Detect which cell encompasses the target text, then output its (X, Y) center coordinate. 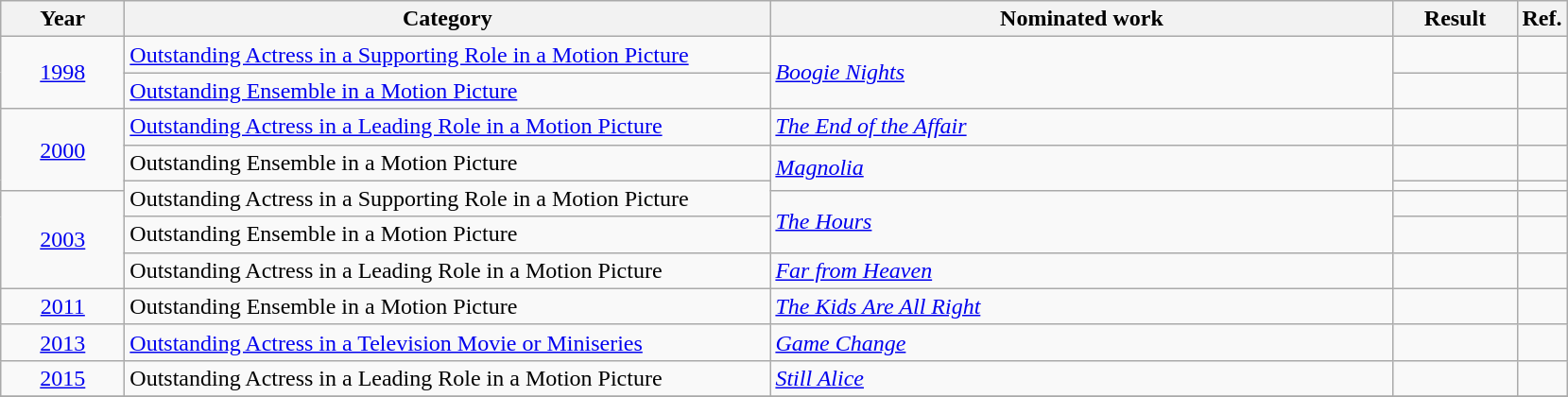
Boogie Nights (1081, 73)
Ref. (1542, 19)
The End of the Affair (1081, 127)
2003 (62, 240)
Still Alice (1081, 378)
Year (62, 19)
1998 (62, 73)
Nominated work (1081, 19)
2015 (62, 378)
Outstanding Actress in a Television Movie or Miniseries (448, 342)
The Hours (1081, 221)
Far from Heaven (1081, 270)
2011 (62, 306)
Result (1456, 19)
Game Change (1081, 342)
Magnolia (1081, 168)
Category (448, 19)
2013 (62, 342)
2000 (62, 149)
The Kids Are All Right (1081, 306)
